For the text-containing cell, return its midpoint in (x, y) coordinate format. 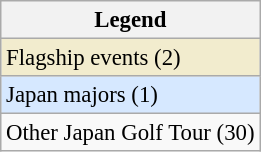
Other Japan Golf Tour (30) (130, 133)
Japan majors (1) (130, 95)
Flagship events (2) (130, 58)
Legend (130, 20)
